From the cell containing the given text, extract its center point as (x, y) coordinate. 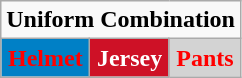
Helmet (46, 58)
Jersey (130, 58)
Pants (204, 58)
Uniform Combination (121, 20)
